Output the [X, Y] coordinate of the center of the cell containing the given text.  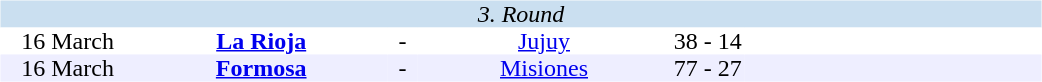
Jujuy [544, 42]
Misiones [544, 68]
77 - 27 [708, 68]
Formosa [262, 68]
La Rioja [262, 42]
38 - 14 [708, 42]
3. Round [520, 14]
